Extract the (X, Y) coordinate from the center of the cell holding the provided text.  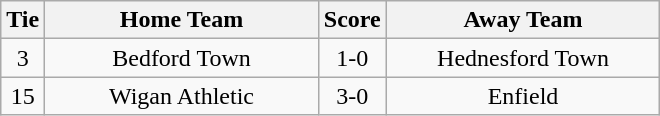
Bedford Town (182, 58)
Hednesford Town (523, 58)
Score (352, 20)
3-0 (352, 96)
3 (23, 58)
Away Team (523, 20)
1-0 (352, 58)
15 (23, 96)
Wigan Athletic (182, 96)
Enfield (523, 96)
Home Team (182, 20)
Tie (23, 20)
